Scan for the cell matching the given text and deliver its (X, Y) coordinate at center. 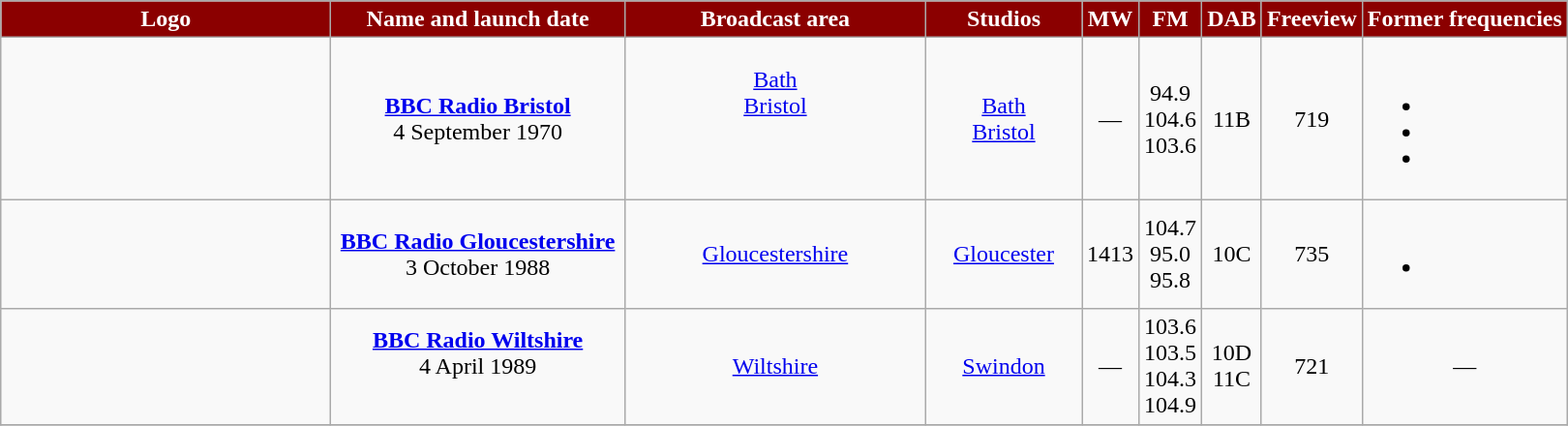
1413 (1111, 254)
DAB (1232, 19)
Logo (166, 19)
Name and launch date (478, 19)
BBC Radio Bristol4 September 1970 (478, 118)
11B (1232, 118)
Wiltshire (774, 366)
Former frequencies (1464, 19)
103.6103.5104.3104.9 (1171, 366)
721 (1312, 366)
10C (1232, 254)
FM (1171, 19)
94.9104.6103.6 (1171, 118)
735 (1312, 254)
10D11C (1232, 366)
104.795.095.8 (1171, 254)
BBC Radio Wiltshire4 April 1989 (478, 366)
719 (1312, 118)
Studios (1003, 19)
Swindon (1003, 366)
Gloucestershire (774, 254)
MW (1111, 19)
BBC Radio Gloucestershire3 October 1988 (478, 254)
Freeview (1312, 19)
Broadcast area (774, 19)
Gloucester (1003, 254)
